Capture the cell that displays the provided text and extract its [X, Y] central coordinate. 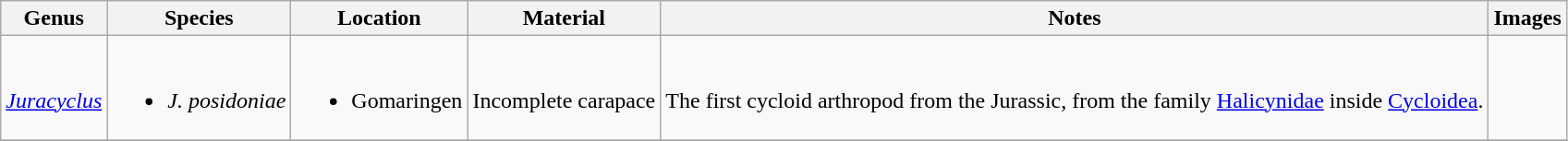
Images [1527, 18]
Notes [1075, 18]
Genus [54, 18]
Juracyclus [54, 88]
The first cycloid arthropod from the Jurassic, from the family Halicynidae inside Cycloidea. [1075, 88]
Incomplete carapace [564, 88]
Gomaringen [379, 88]
J. posidoniae [200, 88]
Species [200, 18]
Material [564, 18]
Location [379, 18]
